Identify which cell holds the provided text, then report its (X, Y) central coordinate. 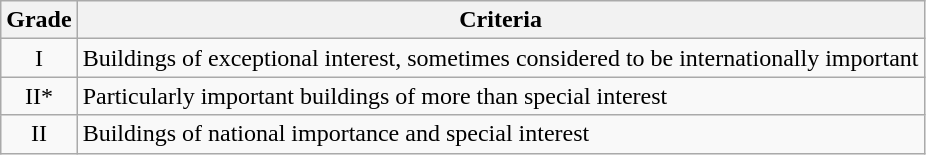
Criteria (500, 20)
Buildings of national importance and special interest (500, 134)
Grade (39, 20)
Buildings of exceptional interest, sometimes considered to be internationally important (500, 58)
Particularly important buildings of more than special interest (500, 96)
II (39, 134)
I (39, 58)
II* (39, 96)
